Return the (x, y) coordinate for the center point of the cell that contains the specified text.  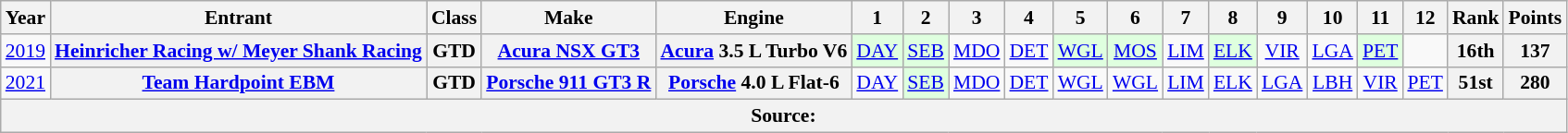
Acura 3.5 L Turbo V6 (753, 51)
9 (1282, 18)
137 (1535, 51)
Source: (783, 116)
MOS (1135, 51)
280 (1535, 83)
11 (1381, 18)
Entrant (239, 18)
5 (1081, 18)
3 (977, 18)
12 (1425, 18)
51st (1475, 83)
Make (568, 18)
1 (877, 18)
Porsche 911 GT3 R (568, 83)
Engine (753, 18)
2 (926, 18)
6 (1135, 18)
Porsche 4.0 L Flat-6 (753, 83)
Heinricher Racing w/ Meyer Shank Racing (239, 51)
8 (1233, 18)
7 (1186, 18)
Acura NSX GT3 (568, 51)
Team Hardpoint EBM (239, 83)
16th (1475, 51)
Rank (1475, 18)
2019 (26, 51)
Year (26, 18)
10 (1332, 18)
2021 (26, 83)
LBH (1332, 83)
4 (1028, 18)
Points (1535, 18)
Class (454, 18)
